Output the (X, Y) coordinate of the center of the cell containing the given text.  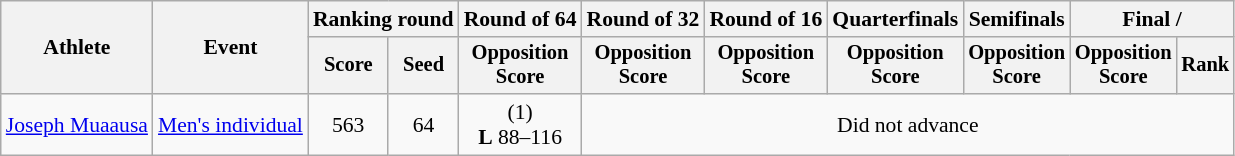
563 (348, 124)
Men's individual (230, 124)
Rank (1205, 66)
Score (348, 66)
Round of 16 (766, 19)
Ranking round (384, 19)
Semifinals (1016, 19)
(1)L 88–116 (520, 124)
Athlete (77, 48)
Seed (423, 66)
Round of 32 (644, 19)
Round of 64 (520, 19)
Event (230, 48)
Quarterfinals (895, 19)
Did not advance (908, 124)
64 (423, 124)
Final / (1152, 19)
Joseph Muaausa (77, 124)
